Identify which cell holds the provided text, then report its (X, Y) central coordinate. 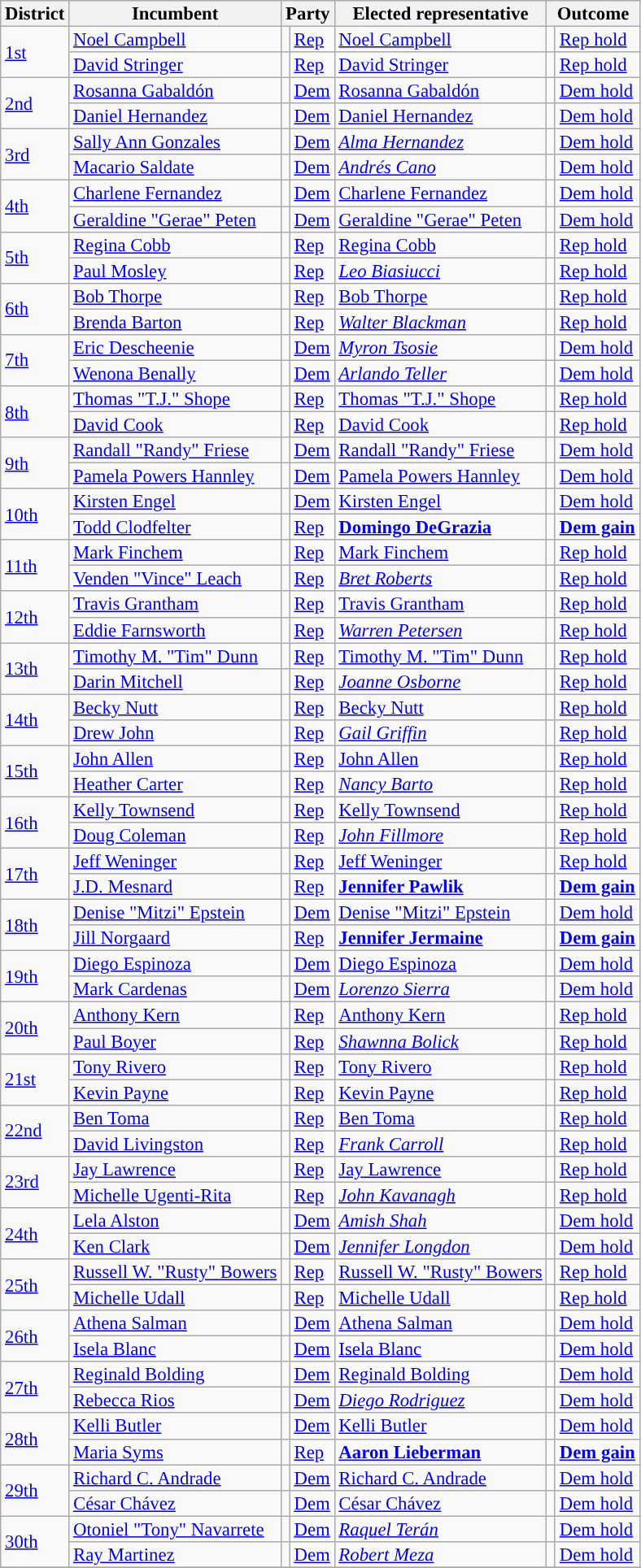
Elected representative (441, 14)
7th (35, 361)
3rd (35, 154)
Outcome (593, 14)
Party (307, 14)
6th (35, 309)
District (35, 14)
Gail Griffin (441, 733)
Robert Meza (441, 1555)
Diego Rodriguez (441, 1401)
26th (35, 1336)
Macario Saldate (176, 167)
Eddie Farnsworth (176, 630)
22nd (35, 1130)
Doug Coleman (176, 836)
Shawnna Bolick (441, 1041)
Arlando Teller (441, 373)
Andrés Cano (441, 167)
Venden "Vince" Leach (176, 579)
25th (35, 1284)
Lela Alston (176, 1221)
Ray Martinez (176, 1555)
Paul Boyer (176, 1041)
30th (35, 1541)
28th (35, 1439)
18th (35, 925)
Incumbent (176, 14)
14th (35, 720)
Otoniel "Tony" Navarrete (176, 1529)
17th (35, 875)
Aaron Lieberman (441, 1452)
Rebecca Rios (176, 1401)
Paul Mosley (176, 271)
16th (35, 823)
Ken Clark (176, 1246)
Bret Roberts (441, 579)
Wenona Benally (176, 373)
Jennifer Pawlik (441, 887)
10th (35, 514)
8th (35, 411)
21st (35, 1079)
Raquel Terán (441, 1529)
Jennifer Jermaine (441, 938)
4th (35, 206)
15th (35, 771)
Michelle Ugenti-Rita (176, 1195)
Darin Mitchell (176, 681)
5th (35, 257)
9th (35, 463)
Heather Carter (176, 784)
Alma Hernandez (441, 142)
Todd Clodfelter (176, 528)
Drew John (176, 733)
J.D. Mesnard (176, 887)
12th (35, 618)
Jill Norgaard (176, 938)
2nd (35, 104)
Brenda Barton (176, 322)
Domingo DeGrazia (441, 528)
11th (35, 566)
27th (35, 1387)
Walter Blackman (441, 322)
1st (35, 52)
Lorenzo Sierra (441, 990)
David Livingston (176, 1144)
19th (35, 977)
20th (35, 1027)
Myron Tsosie (441, 348)
Maria Syms (176, 1452)
John Kavanagh (441, 1195)
Joanne Osborne (441, 681)
Sally Ann Gonzales (176, 142)
Amish Shah (441, 1221)
Warren Petersen (441, 630)
29th (35, 1491)
Eric Descheenie (176, 348)
Leo Biasiucci (441, 271)
Nancy Barto (441, 784)
24th (35, 1234)
John Fillmore (441, 836)
Jennifer Longdon (441, 1246)
13th (35, 668)
Frank Carroll (441, 1144)
23rd (35, 1182)
Mark Cardenas (176, 990)
